Find where the given text appears and provide that cell's center as (X, Y) coordinate. 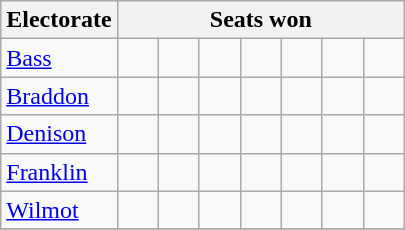
Denison (59, 134)
Franklin (59, 172)
Electorate (59, 20)
Wilmot (59, 210)
Seats won (260, 20)
Braddon (59, 96)
Bass (59, 58)
